For the text-containing cell, return its midpoint in [X, Y] coordinate format. 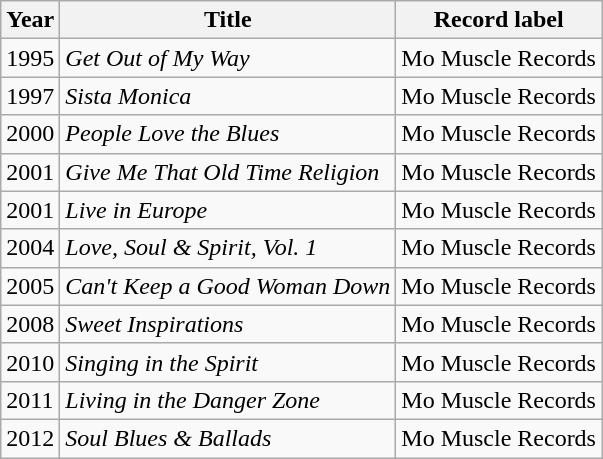
Get Out of My Way [228, 58]
2004 [30, 248]
2000 [30, 134]
Live in Europe [228, 210]
Love, Soul & Spirit, Vol. 1 [228, 248]
2005 [30, 286]
Singing in the Spirit [228, 362]
2012 [30, 438]
Sweet Inspirations [228, 324]
Living in the Danger Zone [228, 400]
Soul Blues & Ballads [228, 438]
Sista Monica [228, 96]
People Love the Blues [228, 134]
Record label [499, 20]
2011 [30, 400]
Year [30, 20]
Can't Keep a Good Woman Down [228, 286]
Title [228, 20]
2008 [30, 324]
Give Me That Old Time Religion [228, 172]
2010 [30, 362]
1997 [30, 96]
1995 [30, 58]
